Return the [X, Y] coordinate for the center point of the cell that contains the specified text.  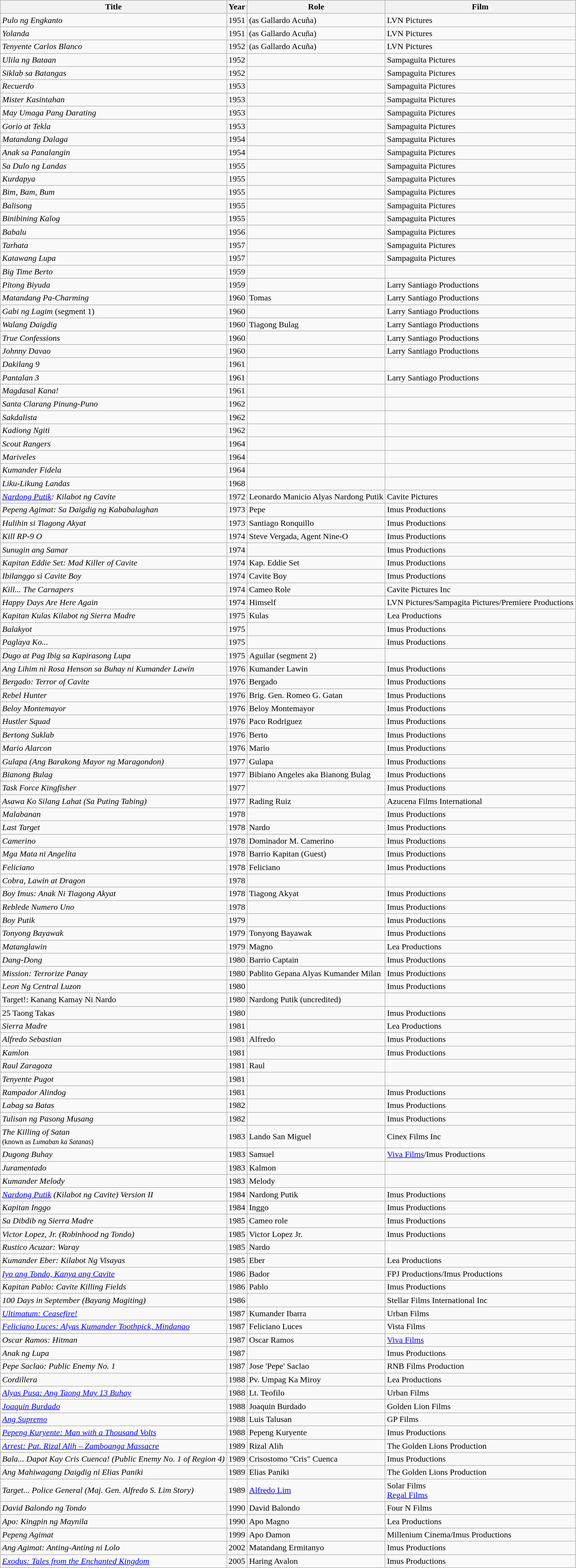
Kulas [316, 616]
Nardong Putik (Kilabot ng Cavite) Version II [113, 1194]
Steve Vergada, Agent Nine-O [316, 536]
Balisong [113, 206]
Dang-Dong [113, 960]
Happy Days Are Here Again [113, 603]
Tarhata [113, 245]
Leonardo Manicio Alyas Nardong Putik [316, 497]
Haring Avalon [316, 1561]
Pepe [316, 510]
Kill... The Carnapers [113, 589]
Tenyente Carlos Blanco [113, 47]
Victor Lopez, Jr. (Robinhood ng Tondo) [113, 1234]
Camerino [113, 841]
Ang Lihim ni Rosa Henson sa Buhay ni Kumander Lawin [113, 669]
Pepeng Kuryente: Man with a Thousand Volts [113, 1432]
Gorio at Tekla [113, 126]
Pepeng Agimat [113, 1535]
1968 [237, 483]
Cavite Pictures Inc [480, 589]
Bergado [316, 682]
Siklab sa Batangas [113, 73]
Bergado: Terror of Cavite [113, 682]
Labag sa Batas [113, 1105]
Rustico Acuzar: Waray [113, 1247]
Alfredo Sebastian [113, 1039]
1999 [237, 1535]
Oscar Ramos [316, 1340]
Pitong Biyuda [113, 285]
Oscar Ramos: Hitman [113, 1340]
Kapitan Kulas Kilabot ng Sierra Madre [113, 616]
Ang Agimat: Anting-Anting ni Lolo [113, 1548]
Mariveles [113, 457]
LVN Pictures/Sampagita Pictures/Premiere Productions [480, 603]
Kapitan Pablo: Cavite Killing Fields [113, 1287]
Kumander Melody [113, 1181]
Eber [316, 1261]
Kap. Eddie Set [316, 563]
Walang Daigdig [113, 324]
Pablo [316, 1287]
Target!: Kanang Kamay Ni Nardo [113, 999]
Binibining Kalog [113, 219]
Raul [316, 1066]
Paglaya Ko... [113, 642]
2005 [237, 1561]
Viva Films [480, 1340]
Santiago Ronquillo [316, 523]
Big Time Berto [113, 272]
Apo: Kingpin ng Maynila [113, 1521]
Ulila ng Bataan [113, 60]
Reblede Numero Uno [113, 907]
Kalmon [316, 1168]
Kurdapya [113, 179]
Bim, Bam, Bum [113, 192]
Scout Rangers [113, 444]
Feliciano Luces: Alyas Kumander Toothpick, Mindanao [113, 1327]
Recuerdo [113, 86]
Mga Mata ni Angelita [113, 854]
Boy Imus: Anak Ni Tiagong Akyat [113, 894]
Cameo Role [316, 589]
Luis Talusan [316, 1419]
Kapitan Eddie Set: Mad Killer of Cavite [113, 563]
Balakyot [113, 629]
Bertong Suklab [113, 735]
Lando San Miguel [316, 1136]
Juramentado [113, 1168]
Mission: Terrorize Panay [113, 973]
Alfredo Lim [316, 1490]
25 Taong Takas [113, 1013]
David Balondo ng Tondo [113, 1508]
Mario Alarcon [113, 748]
Tenyente Pugot [113, 1079]
Crisostomo "Cris" Cuenca [316, 1459]
Tomas [316, 298]
Iyo ang Tondo, Kanya ang Cavite [113, 1274]
Bala... Dapat Kay Cris Cuenca! (Public Enemy No. 1 of Region 4) [113, 1459]
Brig. Gen. Romeo G. Gatan [316, 695]
Sa Dulo ng Landas [113, 166]
Viva Films/Imus Productions [480, 1155]
Pepeng Agimat: Sa Daigdig ng Kababalaghan [113, 510]
Kapitan Inggo [113, 1207]
Pantalan 3 [113, 377]
Himself [316, 603]
RNB Films Production [480, 1366]
Bador [316, 1274]
Babalu [113, 232]
Hulihin si Tiagong Akyat [113, 523]
Bibiano Angeles aka Bianong Bulag [316, 774]
Rebel Hunter [113, 695]
Rading Ruiz [316, 801]
Raul Zaragoza [113, 1066]
Mario [316, 748]
Pv. Umpag Ka Miroy [316, 1380]
Tiagong Akyat [316, 894]
Anak ng Lupa [113, 1353]
Matandang Ermitanyo [316, 1548]
Tiagong Bulag [316, 324]
Santa Clarang Pinung-Puno [113, 404]
Ibilanggo si Cavite Boy [113, 576]
Stellar Films International Inc [480, 1300]
Yolanda [113, 33]
Pulo ng Engkanto [113, 20]
2002 [237, 1548]
Leon Ng Central Luzon [113, 986]
Alyas Pusa: Ang Taong May 13 Buhay [113, 1393]
Gulapa [316, 761]
1972 [237, 497]
Dakilang 9 [113, 364]
Feliciano Luces [316, 1327]
Sa Dibdib ng Sierra Madre [113, 1221]
Magno [316, 947]
Lt. Teofilo [316, 1393]
Samuel [316, 1155]
Inggo [316, 1207]
Dominador M. Camerino [316, 841]
Gulapa (Ang Barakong Mayor ng Maragondon) [113, 761]
Matandang Dalaga [113, 139]
Solar FilmsRegal Films [480, 1490]
Magdasal Kana! [113, 391]
Elias Paniki [316, 1472]
Rampador Alindog [113, 1092]
Millenium Cinema/Imus Productions [480, 1535]
Golden Lion Films [480, 1406]
Pepe Saclao: Public Enemy No. 1 [113, 1366]
Hustler Squad [113, 722]
Cordillera [113, 1380]
Alfredo [316, 1039]
Title [113, 7]
Ultimatum: Ceasefire! [113, 1313]
Nardong Putik [316, 1194]
Matanglawin [113, 947]
Four N Films [480, 1508]
The Killing of Satan(known as Lumaban ka Satanas) [113, 1136]
FPJ Productions/Imus Productions [480, 1274]
Victor Lopez Jr. [316, 1234]
Kumander Fidela [113, 470]
Year [237, 7]
Arrest: Pat. Rizal Alih – Zamboanga Massacre [113, 1446]
David Balondo [316, 1508]
True Confessions [113, 338]
Berto [316, 735]
Sakdalista [113, 417]
Gabi ng Lagim (segment 1) [113, 311]
Cavite Boy [316, 576]
Kill RP-9 O [113, 536]
May Umaga Pang Darating [113, 113]
Ang Supremo [113, 1419]
Ang Mahiwagang Daigdig ni Elias Paniki [113, 1472]
Pablito Gepana Alyas Kumander Milan [316, 973]
GP Films [480, 1419]
Kumander Ibarra [316, 1313]
Nardong Putik: Kilabot ng Cavite [113, 497]
Dugo at Pag Ibig sa Kapirasong Lupa [113, 656]
Matandang Pa-Charming [113, 298]
Rizal Alih [316, 1446]
Role [316, 7]
Bianong Bulag [113, 774]
Cavite Pictures [480, 497]
Liku-Likung Landas [113, 483]
Target... Police General (Maj. Gen. Alfredo S. Lim Story) [113, 1490]
Last Target [113, 828]
Barrio Captain [316, 960]
Asawa Ko Silang Lahat (Sa Puting Tabing) [113, 801]
Katawang Lupa [113, 258]
Paco Rodriguez [316, 722]
Aguilar (segment 2) [316, 656]
Anak sa Panalangin [113, 152]
Azucena Films International [480, 801]
Dugong Buhay [113, 1155]
Cinex Films Inc [480, 1136]
Exodus: Tales from the Enchanted Kingdom [113, 1561]
Melody [316, 1181]
Sunugin ang Samar [113, 549]
Vista Films [480, 1327]
Kumander Eber: Kilabot Ng Visayas [113, 1261]
Malabanan [113, 814]
Nardong Putik (uncredited) [316, 999]
Film [480, 7]
Kamlon [113, 1053]
Jose 'Pepe' Saclao [316, 1366]
100 Days in September (Bayang Magiting) [113, 1300]
Johnny Davao [113, 351]
Pepeng Kuryente [316, 1432]
Kadiong Ngiti [113, 431]
1956 [237, 232]
Cameo role [316, 1221]
Tulisan ng Pasong Musang [113, 1119]
Kumander Lawin [316, 669]
Task Force Kingfisher [113, 788]
Sierra Madre [113, 1026]
Barrio Kapitan (Guest) [316, 854]
Apo Damon [316, 1535]
Boy Putik [113, 920]
Cobra, Lawin at Dragon [113, 881]
Apo Magno [316, 1521]
Mister Kasintahan [113, 99]
